Detect which cell encompasses the target text, then output its (X, Y) center coordinate. 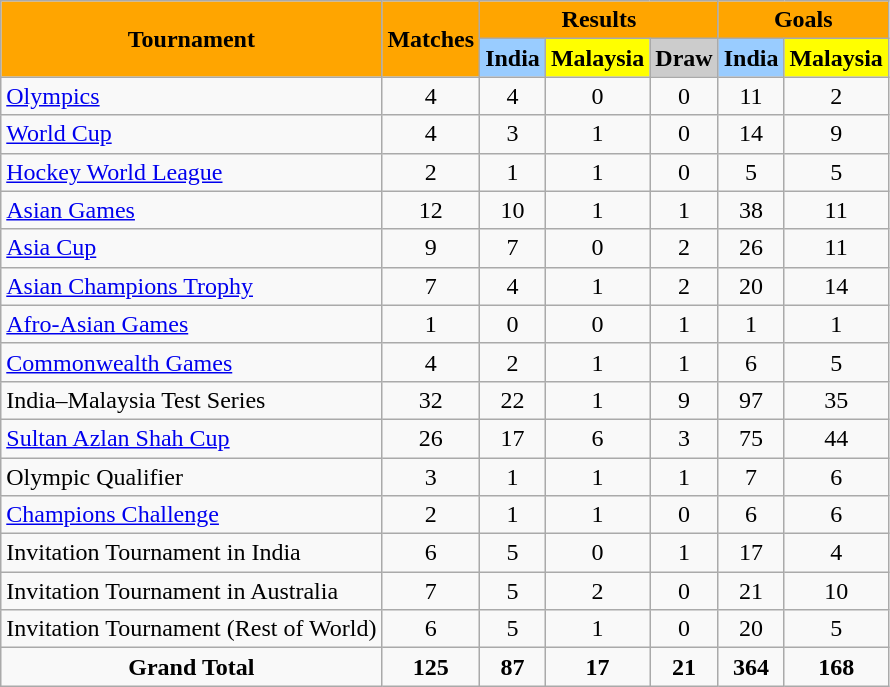
38 (751, 210)
Hockey World League (192, 172)
Grand Total (192, 667)
Matches (431, 39)
87 (513, 667)
364 (751, 667)
125 (431, 667)
Olympics (192, 96)
Asia Cup (192, 248)
75 (751, 438)
Draw (684, 58)
Afro-Asian Games (192, 324)
32 (431, 400)
Goals (803, 20)
35 (836, 400)
168 (836, 667)
Champions Challenge (192, 515)
Sultan Azlan Shah Cup (192, 438)
Results (600, 20)
Tournament (192, 39)
97 (751, 400)
Commonwealth Games (192, 362)
12 (431, 210)
Asian Champions Trophy (192, 286)
World Cup (192, 134)
Asian Games (192, 210)
Invitation Tournament in Australia (192, 591)
Invitation Tournament in India (192, 553)
44 (836, 438)
India–Malaysia Test Series (192, 400)
Invitation Tournament (Rest of World) (192, 629)
22 (513, 400)
Olympic Qualifier (192, 477)
